Return [X, Y] of the center of cell containing provided text 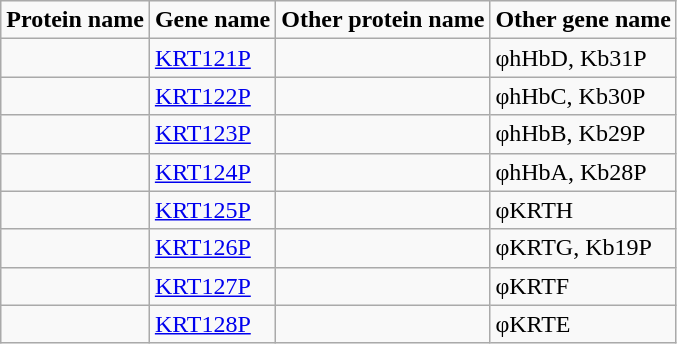
Protein name [76, 20]
φhHbB, Kb29P [584, 134]
KRT126P [212, 248]
Other gene name [584, 20]
KRT123P [212, 134]
φKRTE [584, 324]
φhHbC, Kb30P [584, 96]
φhHbD, Kb31P [584, 58]
φhHbA, Kb28P [584, 172]
φKRTF [584, 286]
KRT121P [212, 58]
φKRTG, Kb19P [584, 248]
KRT124P [212, 172]
Other protein name [383, 20]
φKRTH [584, 210]
Gene name [212, 20]
KRT125P [212, 210]
KRT128P [212, 324]
KRT127P [212, 286]
KRT122P [212, 96]
